Capture the cell that displays the provided text and extract its (X, Y) central coordinate. 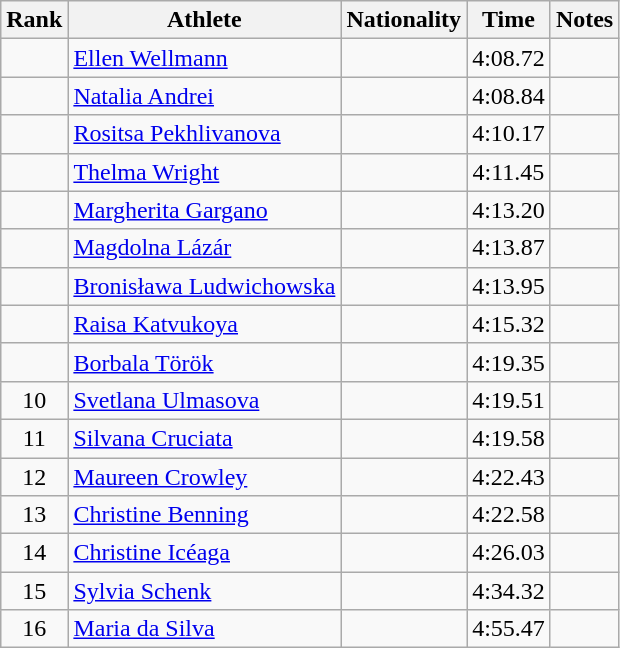
4:19.35 (509, 362)
Natalia Andrei (204, 96)
Time (509, 20)
Thelma Wright (204, 172)
12 (34, 477)
4:22.43 (509, 477)
Maureen Crowley (204, 477)
4:55.47 (509, 629)
4:13.20 (509, 210)
4:19.58 (509, 438)
4:11.45 (509, 172)
Magdolna Lázár (204, 248)
4:13.87 (509, 248)
4:26.03 (509, 553)
Sylvia Schenk (204, 591)
14 (34, 553)
4:13.95 (509, 286)
13 (34, 515)
4:15.32 (509, 324)
15 (34, 591)
Margherita Gargano (204, 210)
Christine Benning (204, 515)
Svetlana Ulmasova (204, 400)
Christine Icéaga (204, 553)
Athlete (204, 20)
Rank (34, 20)
Nationality (404, 20)
10 (34, 400)
Bronisława Ludwichowska (204, 286)
4:08.84 (509, 96)
Rositsa Pekhlivanova (204, 134)
4:19.51 (509, 400)
16 (34, 629)
4:08.72 (509, 58)
Maria da Silva (204, 629)
4:10.17 (509, 134)
Ellen Wellmann (204, 58)
11 (34, 438)
4:22.58 (509, 515)
4:34.32 (509, 591)
Borbala Török (204, 362)
Silvana Cruciata (204, 438)
Notes (584, 20)
Raisa Katvukoya (204, 324)
